Provide the [X, Y] coordinate of the cell's center where the given text is located.  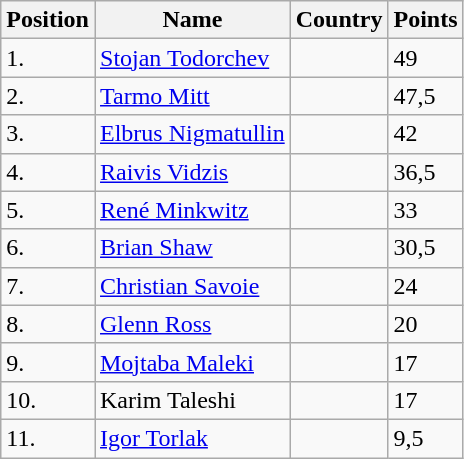
4. [48, 172]
5. [48, 210]
Tarmo Mitt [192, 96]
7. [48, 286]
8. [48, 324]
1. [48, 58]
36,5 [426, 172]
3. [48, 134]
30,5 [426, 248]
Stojan Todorchev [192, 58]
6. [48, 248]
Raivis Vidzis [192, 172]
9,5 [426, 438]
René Minkwitz [192, 210]
Elbrus Nigmatullin [192, 134]
20 [426, 324]
Christian Savoie [192, 286]
Glenn Ross [192, 324]
42 [426, 134]
Mojtaba Maleki [192, 362]
Karim Taleshi [192, 400]
11. [48, 438]
33 [426, 210]
Points [426, 20]
2. [48, 96]
Country [339, 20]
Brian Shaw [192, 248]
10. [48, 400]
Igor Torlak [192, 438]
47,5 [426, 96]
9. [48, 362]
Position [48, 20]
49 [426, 58]
24 [426, 286]
Name [192, 20]
